Determine the [x, y] coordinate at the center of the cell enclosing the given text.  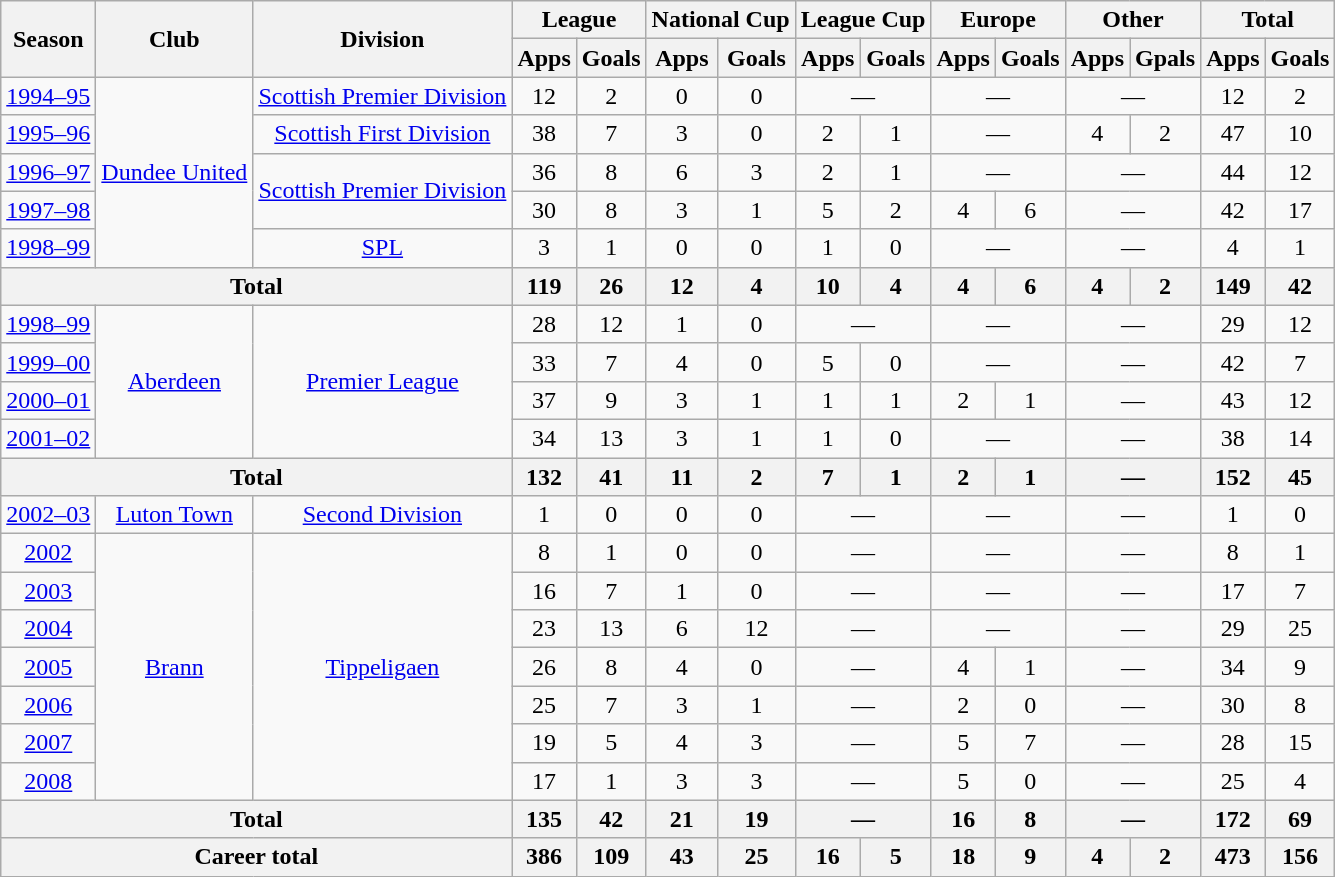
152 [1233, 477]
14 [1300, 438]
23 [544, 629]
Career total [256, 857]
1999–00 [48, 362]
SPL [382, 248]
473 [1233, 857]
15 [1300, 743]
41 [611, 477]
Europe [998, 20]
132 [544, 477]
2003 [48, 591]
156 [1300, 857]
2001–02 [48, 438]
18 [963, 857]
Club [174, 39]
Tippeligaen [382, 667]
21 [682, 819]
109 [611, 857]
Season [48, 39]
2004 [48, 629]
11 [682, 477]
172 [1233, 819]
1996–97 [48, 172]
Brann [174, 667]
1994–95 [48, 96]
Aberdeen [174, 381]
119 [544, 286]
2000–01 [48, 400]
2008 [48, 781]
2006 [48, 705]
69 [1300, 819]
33 [544, 362]
Scottish First Division [382, 134]
135 [544, 819]
47 [1233, 134]
Premier League [382, 381]
149 [1233, 286]
44 [1233, 172]
37 [544, 400]
2007 [48, 743]
2002–03 [48, 515]
2002 [48, 553]
45 [1300, 477]
Dundee United [174, 172]
Gpals [1166, 58]
1997–98 [48, 210]
2005 [48, 667]
National Cup [720, 20]
Luton Town [174, 515]
Division [382, 39]
386 [544, 857]
League Cup [863, 20]
Other [1133, 20]
Second Division [382, 515]
League [579, 20]
36 [544, 172]
1995–96 [48, 134]
